Output the [X, Y] coordinate of the center of the cell containing the given text.  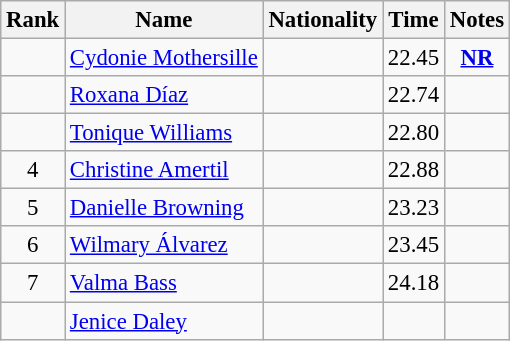
Rank [33, 20]
Jenice Daley [164, 321]
4 [33, 170]
Name [164, 20]
Cydonie Mothersille [164, 58]
22.80 [414, 133]
Notes [476, 20]
Tonique Williams [164, 133]
22.74 [414, 95]
Wilmary Álvarez [164, 245]
22.88 [414, 170]
24.18 [414, 283]
23.23 [414, 208]
Valma Bass [164, 283]
Christine Amertil [164, 170]
6 [33, 245]
7 [33, 283]
22.45 [414, 58]
NR [476, 58]
Roxana Díaz [164, 95]
5 [33, 208]
Time [414, 20]
Nationality [322, 20]
Danielle Browning [164, 208]
23.45 [414, 245]
